Determine the (x, y) coordinate at the center of the cell enclosing the given text.  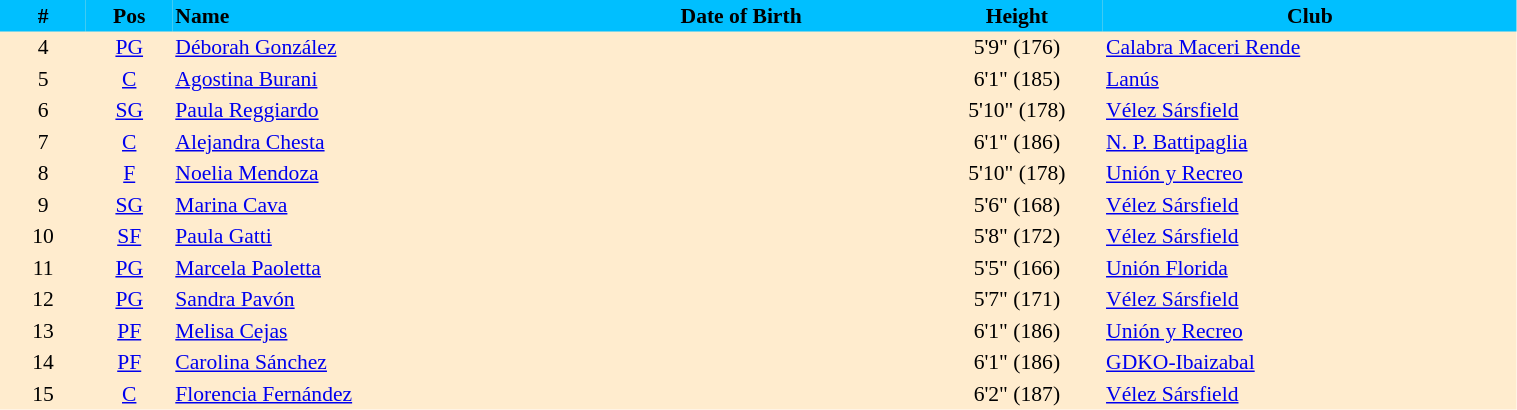
Marina Cava (362, 205)
11 (43, 268)
Carolina Sánchez (362, 362)
# (43, 16)
Height (1017, 16)
5'8" (172) (1017, 236)
Paula Gatti (362, 236)
12 (43, 300)
Marcela Paoletta (362, 268)
6'2" (187) (1017, 394)
Paula Reggiardo (362, 110)
Date of Birth (742, 16)
13 (43, 331)
Calabra Maceri Rende (1310, 48)
Club (1310, 16)
N. P. Battipaglia (1310, 142)
Pos (129, 16)
5 (43, 79)
6'1" (185) (1017, 79)
5'9" (176) (1017, 48)
Unión Florida (1310, 268)
Agostina Burani (362, 79)
9 (43, 205)
5'7" (171) (1017, 300)
Alejandra Chesta (362, 142)
Sandra Pavón (362, 300)
14 (43, 362)
Melisa Cejas (362, 331)
Noelia Mendoza (362, 174)
7 (43, 142)
6 (43, 110)
8 (43, 174)
10 (43, 236)
GDKO-Ibaizabal (1310, 362)
Lanús (1310, 79)
4 (43, 48)
F (129, 174)
Florencia Fernández (362, 394)
SF (129, 236)
Déborah González (362, 48)
Name (362, 16)
5'6" (168) (1017, 205)
15 (43, 394)
5'5" (166) (1017, 268)
